Scan for the cell matching the given text and deliver its (X, Y) coordinate at center. 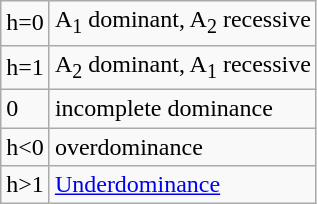
incomplete dominance (182, 108)
A1 dominant, A2 recessive (182, 23)
h=0 (26, 23)
0 (26, 108)
A2 dominant, A1 recessive (182, 67)
h=1 (26, 67)
h>1 (26, 185)
overdominance (182, 147)
h<0 (26, 147)
Underdominance (182, 185)
